Extract the [X, Y] coordinate from the center of the cell holding the provided text.  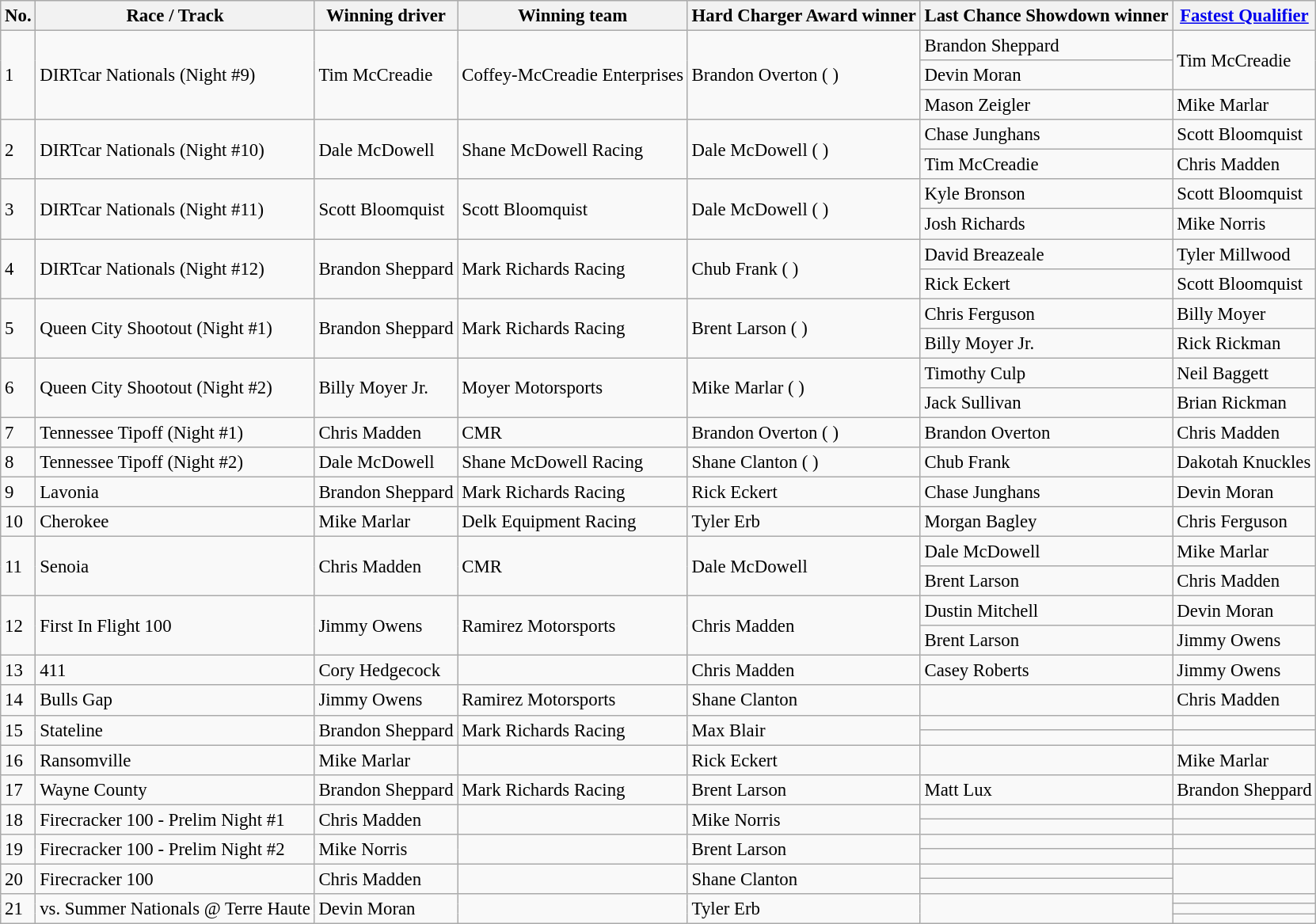
Chub Frank [1047, 462]
Cory Hedgecock [386, 671]
Chub Frank ( ) [804, 269]
16 [18, 760]
Ransomville [175, 760]
13 [18, 671]
David Breazeale [1047, 254]
18 [18, 819]
3 [18, 209]
Shane Clanton ( ) [804, 462]
11 [18, 567]
Delk Equipment Racing [572, 522]
Cherokee [175, 522]
Mike Marlar ( ) [804, 388]
First In Flight 100 [175, 626]
Winning team [572, 16]
Tennessee Tipoff (Night #1) [175, 432]
Last Chance Showdown winner [1047, 16]
Stateline [175, 730]
Tennessee Tipoff (Night #2) [175, 462]
DIRTcar Nationals (Night #9) [175, 76]
Hard Charger Award winner [804, 16]
15 [18, 730]
19 [18, 850]
Winning driver [386, 16]
Brandon Overton [1047, 432]
Fastest Qualifier [1245, 16]
Firecracker 100 [175, 879]
20 [18, 879]
Queen City Shootout (Night #2) [175, 388]
Firecracker 100 - Prelim Night #2 [175, 850]
Bulls Gap [175, 701]
Brent Larson ( ) [804, 328]
8 [18, 462]
21 [18, 909]
Kyle Bronson [1047, 194]
Firecracker 100 - Prelim Night #1 [175, 819]
Timothy Culp [1047, 373]
Lavonia [175, 492]
Dustin Mitchell [1047, 611]
vs. Summer Nationals @ Terre Haute [175, 909]
14 [18, 701]
Matt Lux [1047, 789]
Senoia [175, 567]
4 [18, 269]
Max Blair [804, 730]
Josh Richards [1047, 224]
Tyler Millwood [1245, 254]
DIRTcar Nationals (Night #11) [175, 209]
No. [18, 16]
DIRTcar Nationals (Night #12) [175, 269]
Moyer Motorsports [572, 388]
9 [18, 492]
Coffey-McCreadie Enterprises [572, 76]
17 [18, 789]
10 [18, 522]
DIRTcar Nationals (Night #10) [175, 149]
Wayne County [175, 789]
411 [175, 671]
6 [18, 388]
Queen City Shootout (Night #1) [175, 328]
Mason Zeigler [1047, 105]
Billy Moyer [1245, 314]
Brian Rickman [1245, 403]
Jack Sullivan [1047, 403]
1 [18, 76]
2 [18, 149]
Casey Roberts [1047, 671]
Rick Rickman [1245, 343]
5 [18, 328]
Neil Baggett [1245, 373]
Dakotah Knuckles [1245, 462]
Morgan Bagley [1047, 522]
12 [18, 626]
7 [18, 432]
Race / Track [175, 16]
